Extract the [x, y] coordinate from the center of the cell holding the provided text.  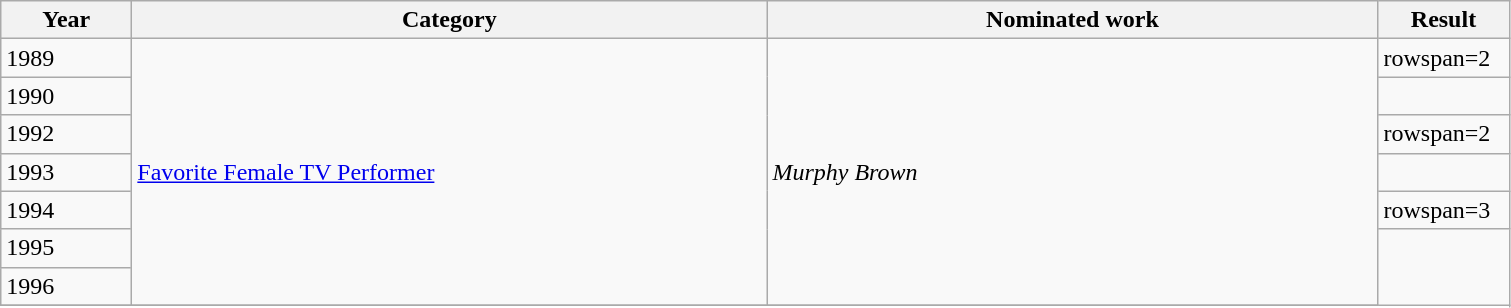
1992 [66, 134]
1994 [66, 210]
Year [66, 20]
Result [1444, 20]
Murphy Brown [1072, 172]
1993 [66, 172]
rowspan=3 [1444, 210]
Favorite Female TV Performer [450, 172]
Category [450, 20]
1989 [66, 58]
Nominated work [1072, 20]
1990 [66, 96]
1995 [66, 248]
1996 [66, 286]
